Scan for the cell matching the given text and deliver its (x, y) coordinate at center. 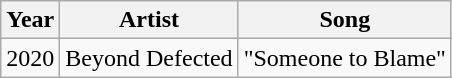
Beyond Defected (149, 58)
Year (30, 20)
"Someone to Blame" (344, 58)
2020 (30, 58)
Artist (149, 20)
Song (344, 20)
